Extract the (X, Y) coordinate from the center of the cell holding the provided text.  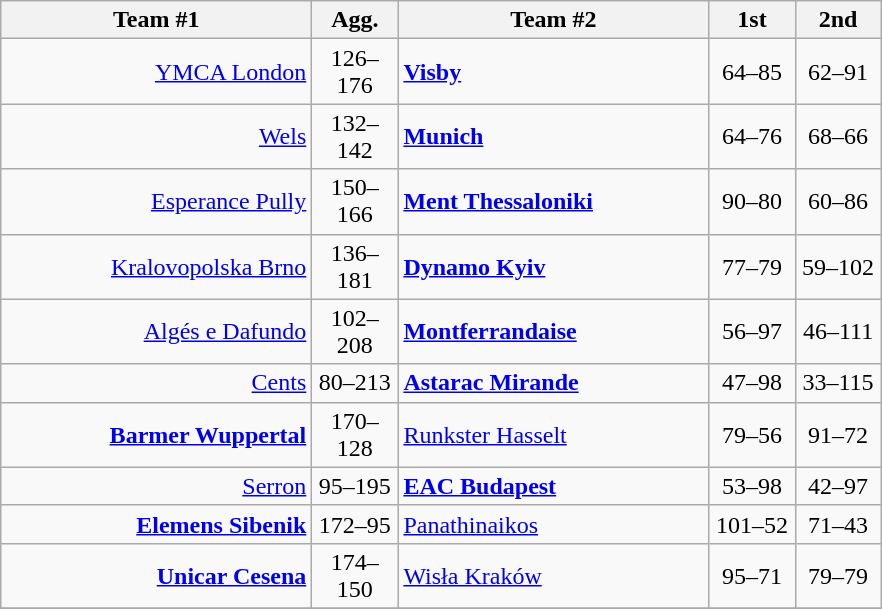
101–52 (752, 524)
2nd (838, 20)
Ment Thessaloniki (554, 202)
95–195 (355, 486)
Runkster Hasselt (554, 434)
Team #1 (156, 20)
Agg. (355, 20)
71–43 (838, 524)
Serron (156, 486)
Munich (554, 136)
172–95 (355, 524)
Kralovopolska Brno (156, 266)
Barmer Wuppertal (156, 434)
170–128 (355, 434)
126–176 (355, 72)
Elemens Sibenik (156, 524)
Visby (554, 72)
80–213 (355, 383)
64–76 (752, 136)
79–56 (752, 434)
Cents (156, 383)
33–115 (838, 383)
1st (752, 20)
Algés e Dafundo (156, 332)
42–97 (838, 486)
150–166 (355, 202)
Wisła Kraków (554, 576)
90–80 (752, 202)
Dynamo Kyiv (554, 266)
91–72 (838, 434)
Panathinaikos (554, 524)
79–79 (838, 576)
95–71 (752, 576)
59–102 (838, 266)
102–208 (355, 332)
Astarac Mirande (554, 383)
60–86 (838, 202)
68–66 (838, 136)
132–142 (355, 136)
EAC Budapest (554, 486)
Montferrandaise (554, 332)
Team #2 (554, 20)
56–97 (752, 332)
46–111 (838, 332)
53–98 (752, 486)
64–85 (752, 72)
YMCA London (156, 72)
136–181 (355, 266)
Wels (156, 136)
77–79 (752, 266)
174–150 (355, 576)
47–98 (752, 383)
Unicar Cesena (156, 576)
Esperance Pully (156, 202)
62–91 (838, 72)
